For the text-containing cell, return its midpoint in (X, Y) coordinate format. 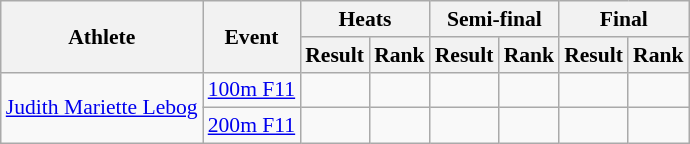
Judith Mariette Lebog (102, 108)
Event (252, 36)
Athlete (102, 36)
Semi-final (494, 19)
100m F11 (252, 90)
200m F11 (252, 126)
Final (624, 19)
Heats (364, 19)
